Scan for the cell matching the given text and deliver its (X, Y) coordinate at center. 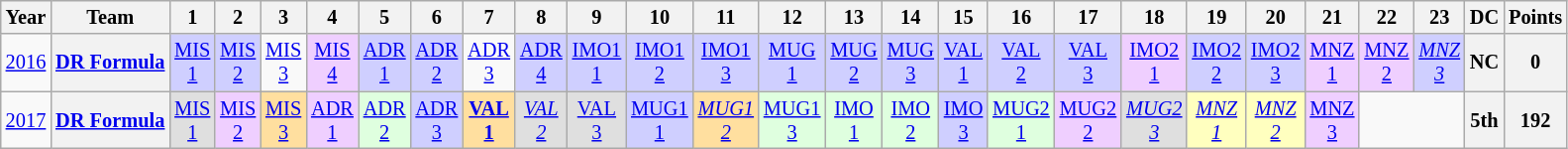
17 (1088, 17)
4 (333, 17)
10 (660, 17)
8 (541, 17)
IMO1 (854, 120)
MUG1 (792, 63)
18 (1154, 17)
MUG22 (1088, 120)
14 (911, 17)
2016 (26, 63)
6 (438, 17)
9 (597, 17)
NC (1484, 63)
7 (489, 17)
15 (963, 17)
MUG21 (1020, 120)
2017 (26, 120)
MUG11 (660, 120)
5 (384, 17)
11 (726, 17)
MIS4 (333, 63)
5th (1484, 120)
IMO22 (1216, 63)
21 (1331, 17)
19 (1216, 17)
0 (1535, 63)
192 (1535, 120)
MUG3 (911, 63)
22 (1387, 17)
ADR4 (541, 63)
IMO13 (726, 63)
IMO23 (1276, 63)
Team (110, 17)
IMO2 (911, 120)
2 (238, 17)
IMO11 (597, 63)
IMO3 (963, 120)
23 (1439, 17)
13 (854, 17)
MUG23 (1154, 120)
1 (192, 17)
MUG12 (726, 120)
16 (1020, 17)
12 (792, 17)
3 (283, 17)
IMO12 (660, 63)
Year (26, 17)
MUG13 (792, 120)
Points (1535, 17)
20 (1276, 17)
DC (1484, 17)
MUG2 (854, 63)
IMO21 (1154, 63)
